Extract the [X, Y] coordinate from the center of the cell holding the provided text.  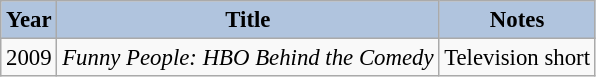
Television short [517, 58]
2009 [29, 58]
Title [248, 20]
Funny People: HBO Behind the Comedy [248, 58]
Notes [517, 20]
Year [29, 20]
